Scan for the cell matching the given text and deliver its [x, y] coordinate at center. 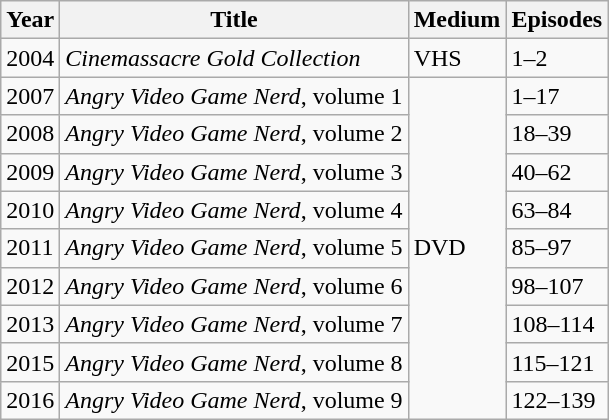
DVD [457, 248]
2007 [30, 96]
40–62 [557, 172]
Year [30, 20]
108–114 [557, 324]
18–39 [557, 134]
1–2 [557, 58]
Angry Video Game Nerd, volume 6 [234, 286]
2009 [30, 172]
Angry Video Game Nerd, volume 9 [234, 400]
Angry Video Game Nerd, volume 3 [234, 172]
115–121 [557, 362]
63–84 [557, 210]
Angry Video Game Nerd, volume 7 [234, 324]
2004 [30, 58]
2013 [30, 324]
Medium [457, 20]
Angry Video Game Nerd, volume 2 [234, 134]
1–17 [557, 96]
Angry Video Game Nerd, volume 5 [234, 248]
85–97 [557, 248]
VHS [457, 58]
98–107 [557, 286]
Angry Video Game Nerd, volume 4 [234, 210]
Episodes [557, 20]
122–139 [557, 400]
Title [234, 20]
Cinemassacre Gold Collection [234, 58]
2012 [30, 286]
2016 [30, 400]
2008 [30, 134]
2010 [30, 210]
Angry Video Game Nerd, volume 8 [234, 362]
2015 [30, 362]
2011 [30, 248]
Angry Video Game Nerd, volume 1 [234, 96]
